Locate the cell with the specified text and output its (x, y) center coordinate. 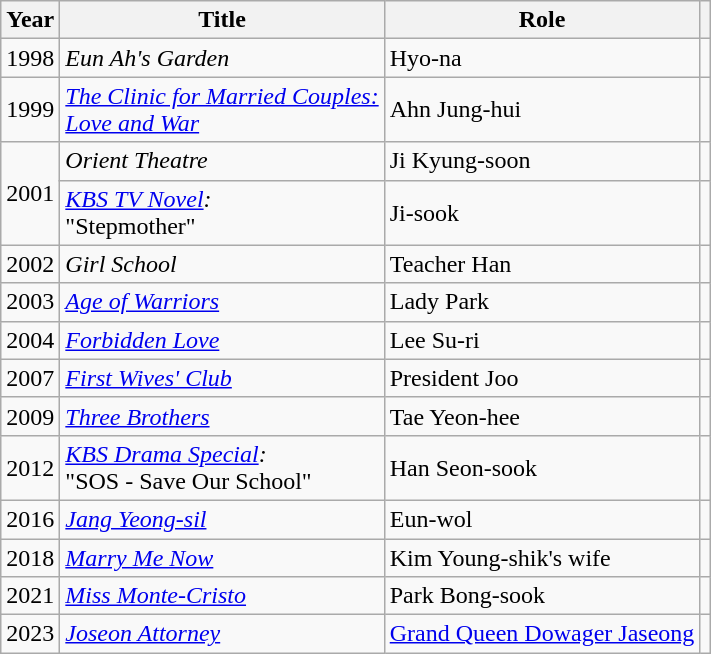
Role (542, 20)
Three Brothers (222, 416)
Orient Theatre (222, 161)
Hyo-na (542, 58)
1999 (30, 110)
Grand Queen Dowager Jaseong (542, 634)
KBS Drama Special:"SOS - Save Our School" (222, 468)
Miss Monte-Cristo (222, 596)
Lee Su-ri (542, 340)
2003 (30, 302)
2007 (30, 378)
2004 (30, 340)
2016 (30, 519)
Year (30, 20)
Marry Me Now (222, 557)
2023 (30, 634)
Eun Ah's Garden (222, 58)
First Wives' Club (222, 378)
Lady Park (542, 302)
Jang Yeong-sil (222, 519)
Title (222, 20)
Forbidden Love (222, 340)
Ahn Jung-hui (542, 110)
2009 (30, 416)
Park Bong-sook (542, 596)
The Clinic for Married Couples:Love and War (222, 110)
Han Seon-sook (542, 468)
2012 (30, 468)
Girl School (222, 264)
Kim Young-shik's wife (542, 557)
1998 (30, 58)
2001 (30, 194)
2018 (30, 557)
Age of Warriors (222, 302)
Teacher Han (542, 264)
Ji-sook (542, 212)
Joseon Attorney (222, 634)
Ji Kyung-soon (542, 161)
2002 (30, 264)
Eun-wol (542, 519)
2021 (30, 596)
President Joo (542, 378)
Tae Yeon-hee (542, 416)
KBS TV Novel:"Stepmother" (222, 212)
